Identify which cell holds the provided text, then report its (x, y) central coordinate. 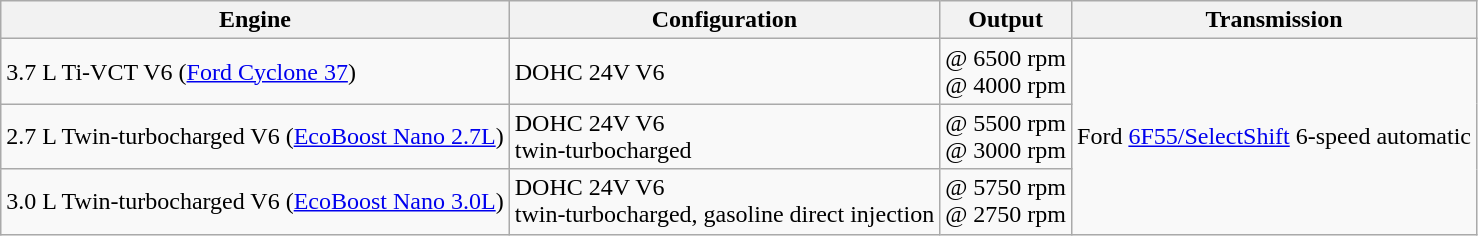
@ 6500 rpm @ 4000 rpm (1006, 72)
Engine (255, 20)
@ 5750 rpm @ 2750 rpm (1006, 202)
2.7 L Twin-turbocharged V6 (EcoBoost Nano 2.7L) (255, 136)
@ 5500 rpm @ 3000 rpm (1006, 136)
Output (1006, 20)
Ford 6F55/SelectShift 6-speed automatic (1274, 136)
DOHC 24V V6twin-turbocharged (724, 136)
3.0 L Twin-turbocharged V6 (EcoBoost Nano 3.0L) (255, 202)
3.7 L Ti-VCT V6 (Ford Cyclone 37) (255, 72)
DOHC 24V V6 (724, 72)
Configuration (724, 20)
DOHC 24V V6twin-turbocharged, gasoline direct injection (724, 202)
Transmission (1274, 20)
